Provide the (x, y) coordinate of the cell's center where the given text is located.  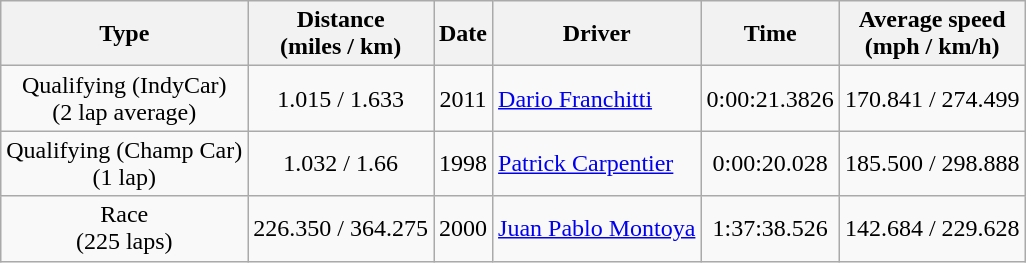
226.350 / 364.275 (341, 228)
Juan Pablo Montoya (597, 228)
Dario Franchitti (597, 98)
Date (464, 34)
2000 (464, 228)
Qualifying (IndyCar)(2 lap average) (124, 98)
1998 (464, 164)
Time (770, 34)
0:00:20.028 (770, 164)
185.500 / 298.888 (932, 164)
Qualifying (Champ Car)(1 lap) (124, 164)
Distance(miles / km) (341, 34)
0:00:21.3826 (770, 98)
Type (124, 34)
Driver (597, 34)
142.684 / 229.628 (932, 228)
Race(225 laps) (124, 228)
1.015 / 1.633 (341, 98)
Patrick Carpentier (597, 164)
170.841 / 274.499 (932, 98)
2011 (464, 98)
1:37:38.526 (770, 228)
Average speed(mph / km/h) (932, 34)
1.032 / 1.66 (341, 164)
